Output the [x, y] coordinate of the center of the cell containing the given text.  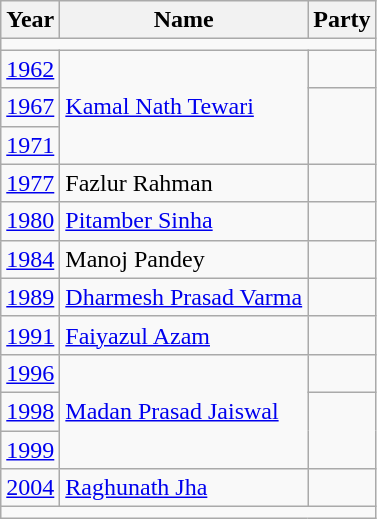
Party [342, 20]
1999 [30, 449]
Faiyazul Azam [184, 335]
Fazlur Rahman [184, 183]
1984 [30, 259]
Raghunath Jha [184, 488]
Year [30, 20]
1998 [30, 411]
1989 [30, 297]
Dharmesh Prasad Varma [184, 297]
Madan Prasad Jaiswal [184, 411]
1980 [30, 221]
Kamal Nath Tewari [184, 107]
Name [184, 20]
1962 [30, 69]
1967 [30, 107]
1971 [30, 145]
2004 [30, 488]
Pitamber Sinha [184, 221]
1977 [30, 183]
1996 [30, 373]
Manoj Pandey [184, 259]
1991 [30, 335]
